Return (x, y) of the center of cell containing provided text 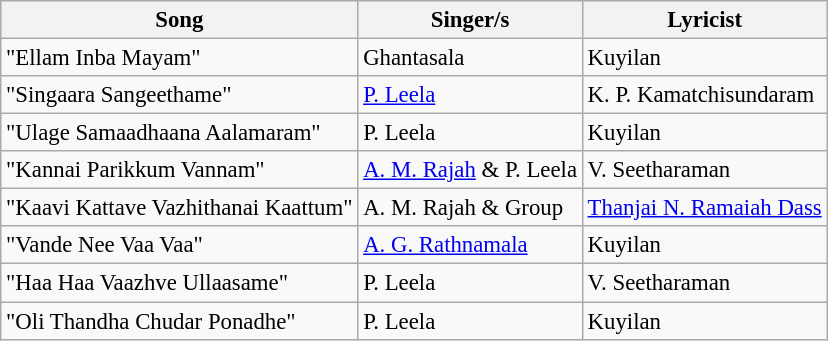
"Singaara Sangeethame" (180, 95)
Thanjai N. Ramaiah Dass (704, 208)
"Ulage Samaadhaana Aalamaram" (180, 133)
"Kaavi Kattave Vazhithanai Kaattum" (180, 208)
Ghantasala (470, 58)
A. M. Rajah & P. Leela (470, 170)
A. G. Rathnamala (470, 245)
K. P. Kamatchisundaram (704, 95)
Song (180, 20)
"Haa Haa Vaazhve Ullaasame" (180, 283)
Lyricist (704, 20)
A. M. Rajah & Group (470, 208)
Singer/s (470, 20)
"Oli Thandha Chudar Ponadhe" (180, 321)
"Ellam Inba Mayam" (180, 58)
"Vande Nee Vaa Vaa" (180, 245)
"Kannai Parikkum Vannam" (180, 170)
